Detect which cell encompasses the target text, then output its [X, Y] center coordinate. 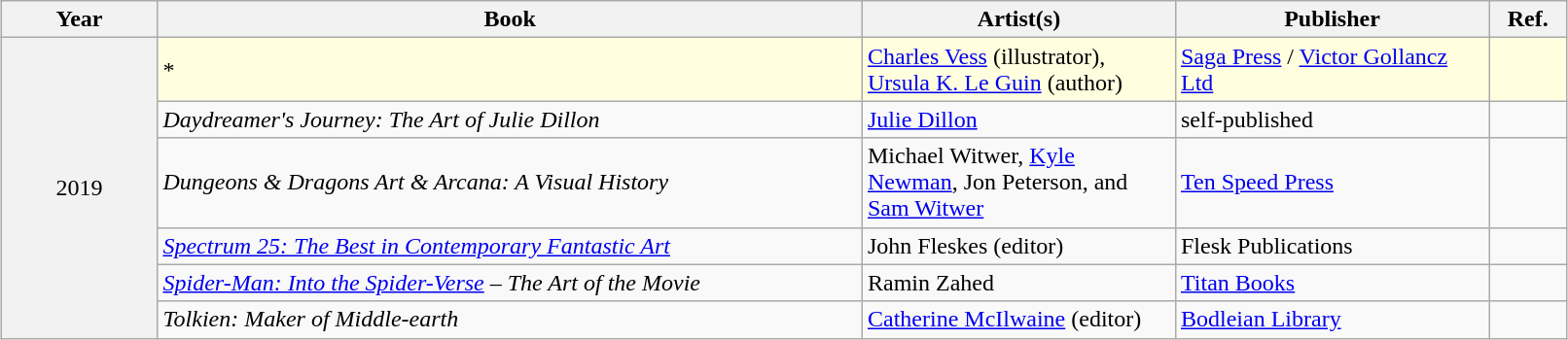
Dungeons & Dragons Art & Arcana: A Visual History [510, 183]
Spider-Man: Into the Spider-Verse – The Art of the Movie [510, 283]
Bodleian Library [1332, 320]
Spectrum 25: The Best in Contemporary Fantastic Art [510, 246]
Flesk Publications [1332, 246]
Publisher [1332, 19]
Year [80, 19]
Saga Press / Victor Gollancz Ltd [1332, 70]
Michael Witwer, Kyle Newman, Jon Peterson, and Sam Witwer [1018, 183]
Charles Vess (illustrator), Ursula K. Le Guin (author) [1018, 70]
Artist(s) [1018, 19]
John Fleskes (editor) [1018, 246]
* [510, 70]
Daydreamer's Journey: The Art of Julie Dillon [510, 119]
Tolkien: Maker of Middle-earth [510, 320]
Catherine McIlwaine (editor) [1018, 320]
Julie Dillon [1018, 119]
2019 [80, 188]
Book [510, 19]
Titan Books [1332, 283]
Ref. [1527, 19]
Ramin Zahed [1018, 283]
self-published [1332, 119]
Ten Speed Press [1332, 183]
